Extract the (X, Y) coordinate from the center of the cell holding the provided text.  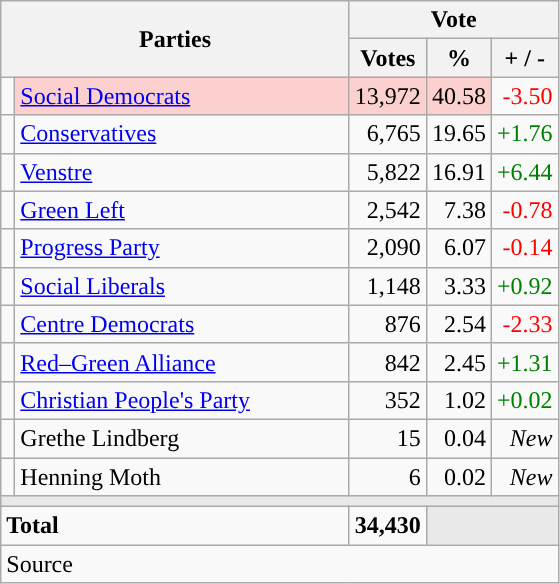
13,972 (388, 96)
2,542 (388, 210)
-0.78 (524, 210)
842 (388, 362)
-0.14 (524, 248)
6,765 (388, 134)
Conservatives (182, 134)
1.02 (458, 400)
% (458, 58)
2,090 (388, 248)
+ / - (524, 58)
-3.50 (524, 96)
876 (388, 324)
+6.44 (524, 172)
-2.33 (524, 324)
Parties (176, 39)
2.54 (458, 324)
0.02 (458, 477)
2.45 (458, 362)
6.07 (458, 248)
16.91 (458, 172)
7.38 (458, 210)
352 (388, 400)
Grethe Lindberg (182, 438)
Progress Party (182, 248)
Social Democrats (182, 96)
Total (176, 526)
+1.31 (524, 362)
Green Left (182, 210)
Vote (454, 20)
Henning Moth (182, 477)
19.65 (458, 134)
Votes (388, 58)
Source (280, 564)
Christian People's Party (182, 400)
34,430 (388, 526)
3.33 (458, 286)
Centre Democrats (182, 324)
0.04 (458, 438)
1,148 (388, 286)
5,822 (388, 172)
+0.02 (524, 400)
Social Liberals (182, 286)
Venstre (182, 172)
6 (388, 477)
15 (388, 438)
+0.92 (524, 286)
+1.76 (524, 134)
Red–Green Alliance (182, 362)
40.58 (458, 96)
